Provide the [x, y] coordinate of the cell's center where the given text is located.  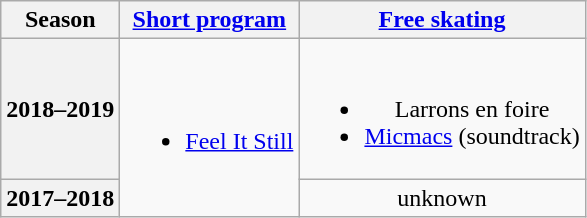
2017–2018 [60, 198]
Feel It Still [210, 128]
Short program [210, 20]
unknown [442, 198]
Free skating [442, 20]
Season [60, 20]
Larrons en foire Micmacs (soundtrack) [442, 109]
2018–2019 [60, 109]
